Identify which cell holds the provided text, then report its (X, Y) central coordinate. 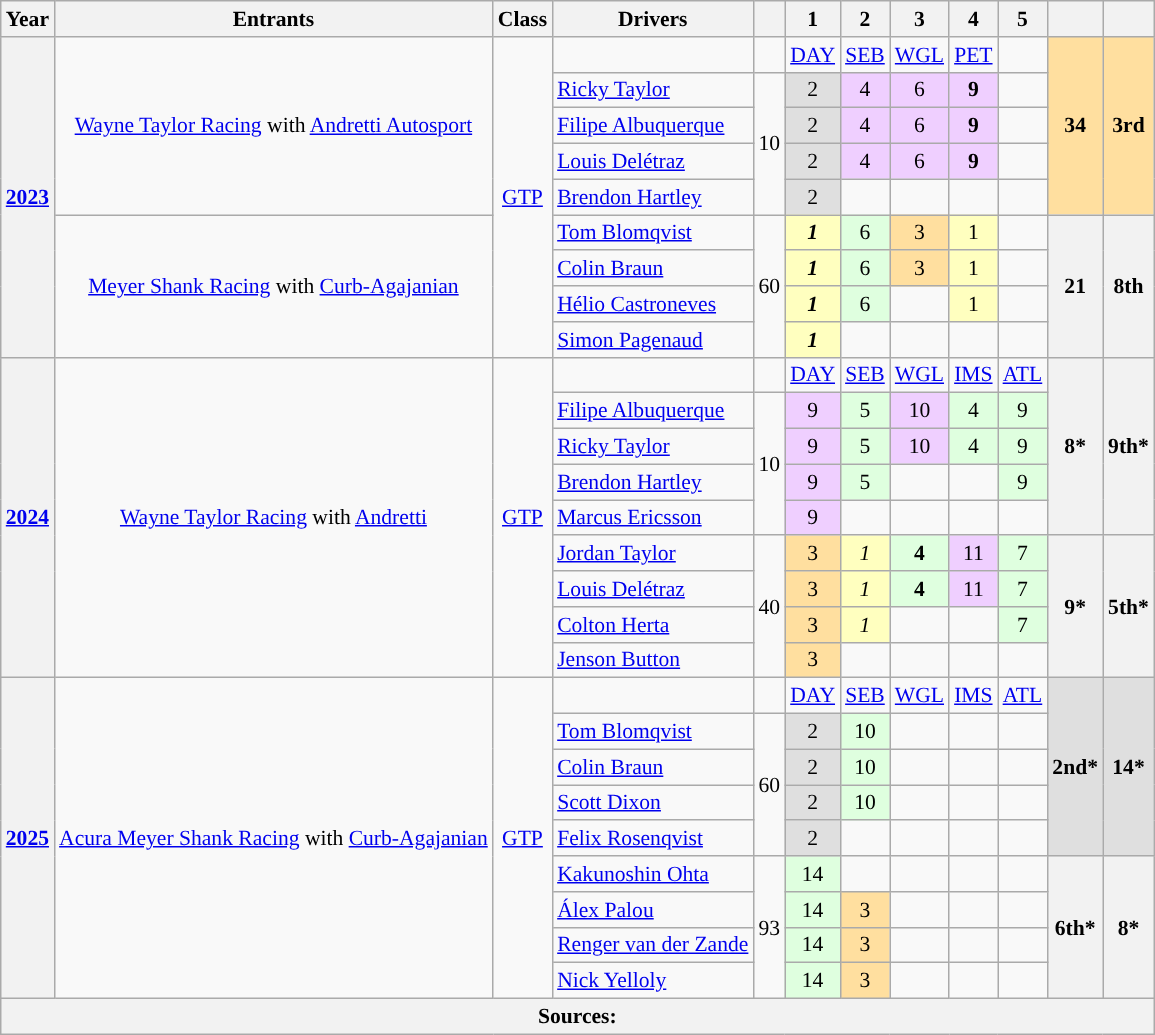
9* (1075, 607)
Simon Pagenaud (652, 340)
Jordan Taylor (652, 554)
Nick Yelloly (652, 981)
PET (974, 55)
Kakunoshin Ohta (652, 874)
Entrants (274, 19)
Wayne Taylor Racing with Andretti Autosport (274, 126)
14* (1128, 767)
Class (522, 19)
21 (1075, 286)
6th* (1075, 927)
Marcus Ericsson (652, 518)
9th* (1128, 446)
Scott Dixon (652, 803)
2024 (28, 518)
Sources: (578, 1017)
Year (28, 19)
40 (769, 607)
Wayne Taylor Racing with Andretti (274, 518)
5th* (1128, 607)
8th (1128, 286)
3rd (1128, 126)
Renger van der Zande (652, 945)
2025 (28, 838)
Felix Rosenqvist (652, 839)
Acura Meyer Shank Racing with Curb-Agajanian (274, 838)
Álex Palou (652, 910)
2023 (28, 198)
93 (769, 927)
Meyer Shank Racing with Curb-Agajanian (274, 286)
Drivers (652, 19)
Hélio Castroneves (652, 304)
2nd* (1075, 767)
Jenson Button (652, 660)
Colton Herta (652, 625)
34 (1075, 126)
